Extract the (X, Y) coordinate from the center of the cell holding the provided text.  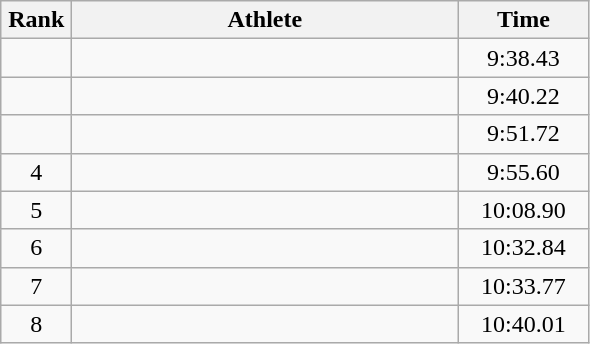
Time (524, 20)
10:08.90 (524, 210)
9:51.72 (524, 134)
8 (36, 324)
4 (36, 172)
7 (36, 286)
10:40.01 (524, 324)
6 (36, 248)
9:38.43 (524, 58)
9:40.22 (524, 96)
5 (36, 210)
10:32.84 (524, 248)
9:55.60 (524, 172)
10:33.77 (524, 286)
Athlete (265, 20)
Rank (36, 20)
